Pinpoint the cell where the given text exists, returning its [x, y] midpoint coordinate. 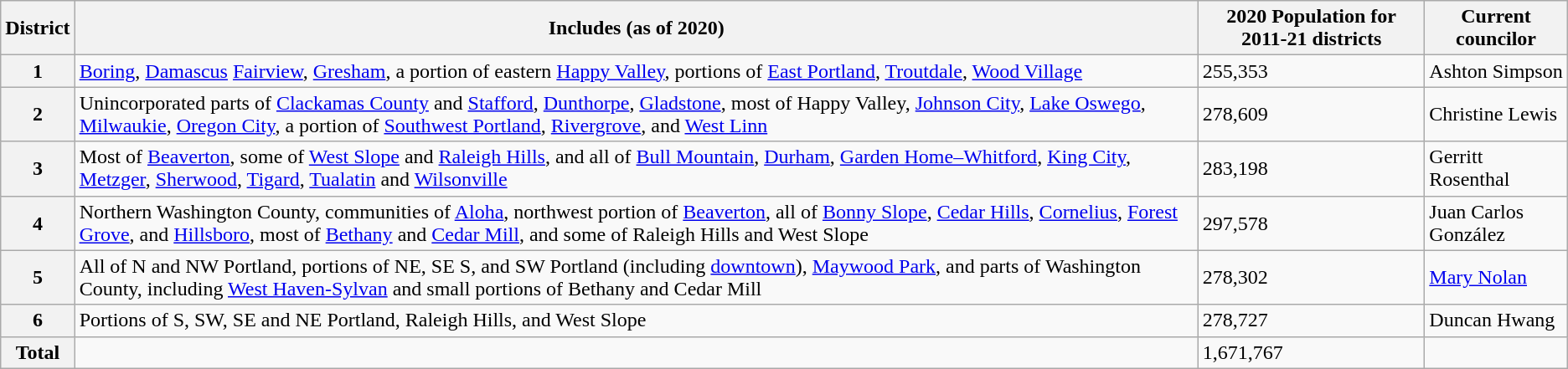
Boring, Damascus Fairview, Gresham, a portion of eastern Happy Valley, portions of East Portland, Troutdale, Wood Village [637, 71]
Juan Carlos González [1496, 223]
3 [38, 169]
278,302 [1311, 278]
Total [38, 352]
Duncan Hwang [1496, 320]
5 [38, 278]
1 [38, 71]
1,671,767 [1311, 352]
2020 Population for 2011-21 districts [1311, 28]
District [38, 28]
278,727 [1311, 320]
Portions of S, SW, SE and NE Portland, Raleigh Hills, and West Slope [637, 320]
255,353 [1311, 71]
2 [38, 114]
Christine Lewis [1496, 114]
278,609 [1311, 114]
283,198 [1311, 169]
Current councilor [1496, 28]
4 [38, 223]
Includes (as of 2020) [637, 28]
Mary Nolan [1496, 278]
Ashton Simpson [1496, 71]
Gerritt Rosenthal [1496, 169]
6 [38, 320]
297,578 [1311, 223]
